Find where the given text appears and provide that cell's center as [x, y] coordinate. 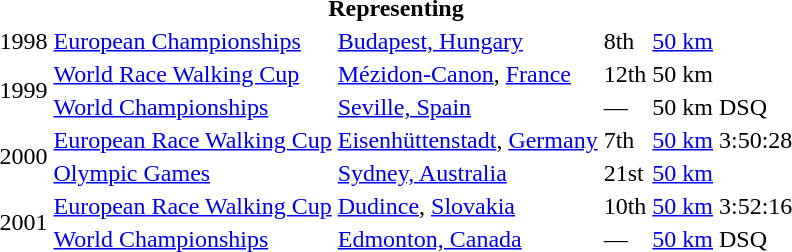
European Championships [192, 41]
Dudince, Slovakia [468, 206]
Mézidon-Canon, France [468, 74]
World Race Walking Cup [192, 74]
Eisenhüttenstadt, Germany [468, 140]
Budapest, Hungary [468, 41]
21st [625, 173]
10th [625, 206]
Olympic Games [192, 173]
Seville, Spain [468, 107]
12th [625, 74]
8th [625, 41]
— [625, 107]
Sydney, Australia [468, 173]
World Championships [192, 107]
7th [625, 140]
